Search for the cell housing the specified text and yield its [x, y] center coordinate. 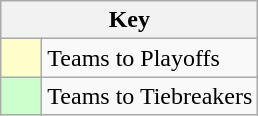
Teams to Playoffs [150, 58]
Key [130, 20]
Teams to Tiebreakers [150, 96]
